Output the (x, y) coordinate of the center of the cell containing the given text.  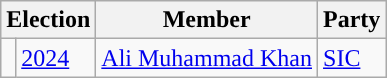
Ali Muhammad Khan (207, 58)
Election (48, 20)
Party (352, 20)
Member (207, 20)
SIC (352, 58)
2024 (56, 58)
